Extract the [X, Y] coordinate from the center of the cell holding the provided text.  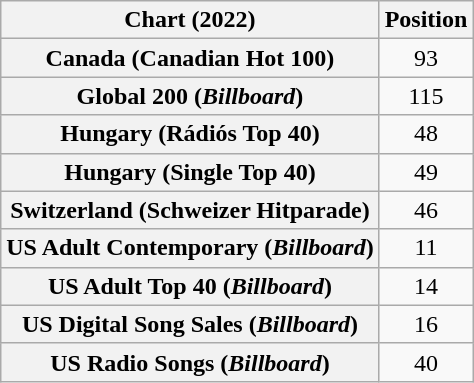
Global 200 (Billboard) [190, 96]
US Adult Top 40 (Billboard) [190, 286]
48 [426, 134]
Canada (Canadian Hot 100) [190, 58]
49 [426, 172]
16 [426, 324]
US Radio Songs (Billboard) [190, 362]
Chart (2022) [190, 20]
Hungary (Single Top 40) [190, 172]
115 [426, 96]
40 [426, 362]
US Digital Song Sales (Billboard) [190, 324]
14 [426, 286]
US Adult Contemporary (Billboard) [190, 248]
93 [426, 58]
46 [426, 210]
Position [426, 20]
Hungary (Rádiós Top 40) [190, 134]
Switzerland (Schweizer Hitparade) [190, 210]
11 [426, 248]
